Pinpoint the cell where the given text exists, returning its (x, y) midpoint coordinate. 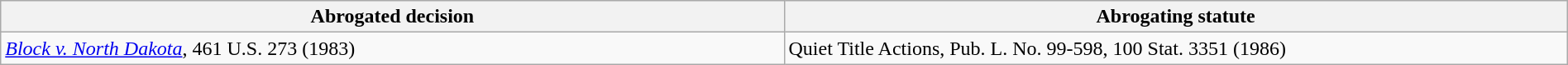
Block v. North Dakota, 461 U.S. 273 (1983) (392, 48)
Abrogating statute (1176, 17)
Quiet Title Actions, Pub. L. No. 99-598, 100 Stat. 3351 (1986) (1176, 48)
Abrogated decision (392, 17)
